Locate the cell with the specified text and output its [x, y] center coordinate. 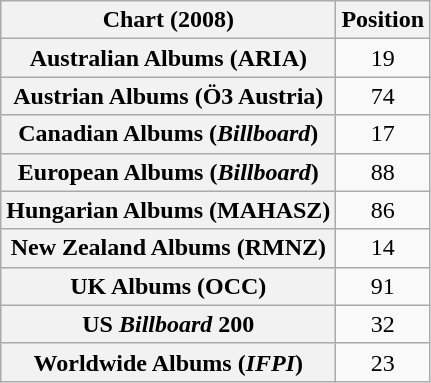
19 [383, 58]
Australian Albums (ARIA) [168, 58]
88 [383, 172]
86 [383, 210]
32 [383, 324]
Canadian Albums (Billboard) [168, 134]
91 [383, 286]
Austrian Albums (Ö3 Austria) [168, 96]
US Billboard 200 [168, 324]
Chart (2008) [168, 20]
European Albums (Billboard) [168, 172]
Hungarian Albums (MAHASZ) [168, 210]
14 [383, 248]
Worldwide Albums (IFPI) [168, 362]
23 [383, 362]
New Zealand Albums (RMNZ) [168, 248]
17 [383, 134]
UK Albums (OCC) [168, 286]
Position [383, 20]
74 [383, 96]
